Identify which cell holds the provided text, then report its [x, y] central coordinate. 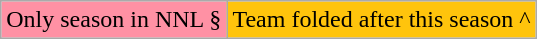
Only season in NNL § [114, 20]
Team folded after this season ^ [382, 20]
